Search for the cell housing the specified text and yield its (X, Y) center coordinate. 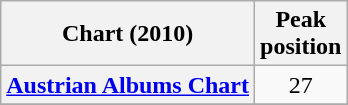
27 (301, 85)
Peakposition (301, 34)
Austrian Albums Chart (128, 85)
Chart (2010) (128, 34)
